Return the (X, Y) coordinate for the center point of the cell that contains the specified text.  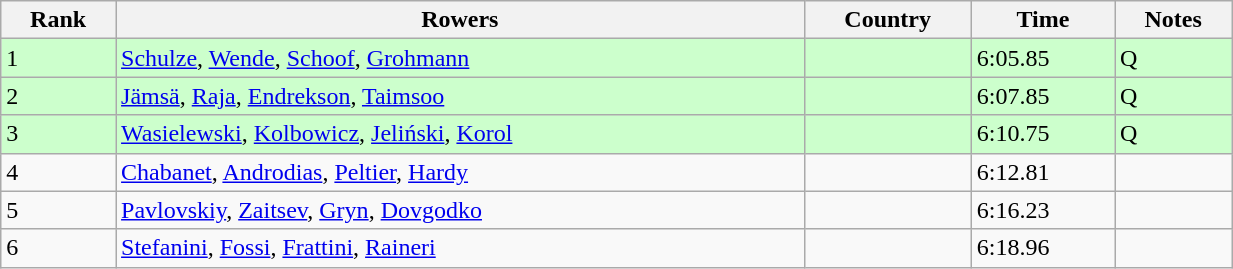
Notes (1174, 20)
6:07.85 (1042, 96)
6:18.96 (1042, 248)
5 (58, 210)
Time (1042, 20)
Wasielewski, Kolbowicz, Jeliński, Korol (460, 134)
3 (58, 134)
6:10.75 (1042, 134)
6:05.85 (1042, 58)
4 (58, 172)
Rowers (460, 20)
Stefanini, Fossi, Frattini, Raineri (460, 248)
6 (58, 248)
1 (58, 58)
Jämsä, Raja, Endrekson, Taimsoo (460, 96)
Chabanet, Androdias, Peltier, Hardy (460, 172)
Rank (58, 20)
6:16.23 (1042, 210)
6:12.81 (1042, 172)
Country (888, 20)
Schulze, Wende, Schoof, Grohmann (460, 58)
2 (58, 96)
Pavlovskiy, Zaitsev, Gryn, Dovgodko (460, 210)
